Detect which cell encompasses the target text, then output its [X, Y] center coordinate. 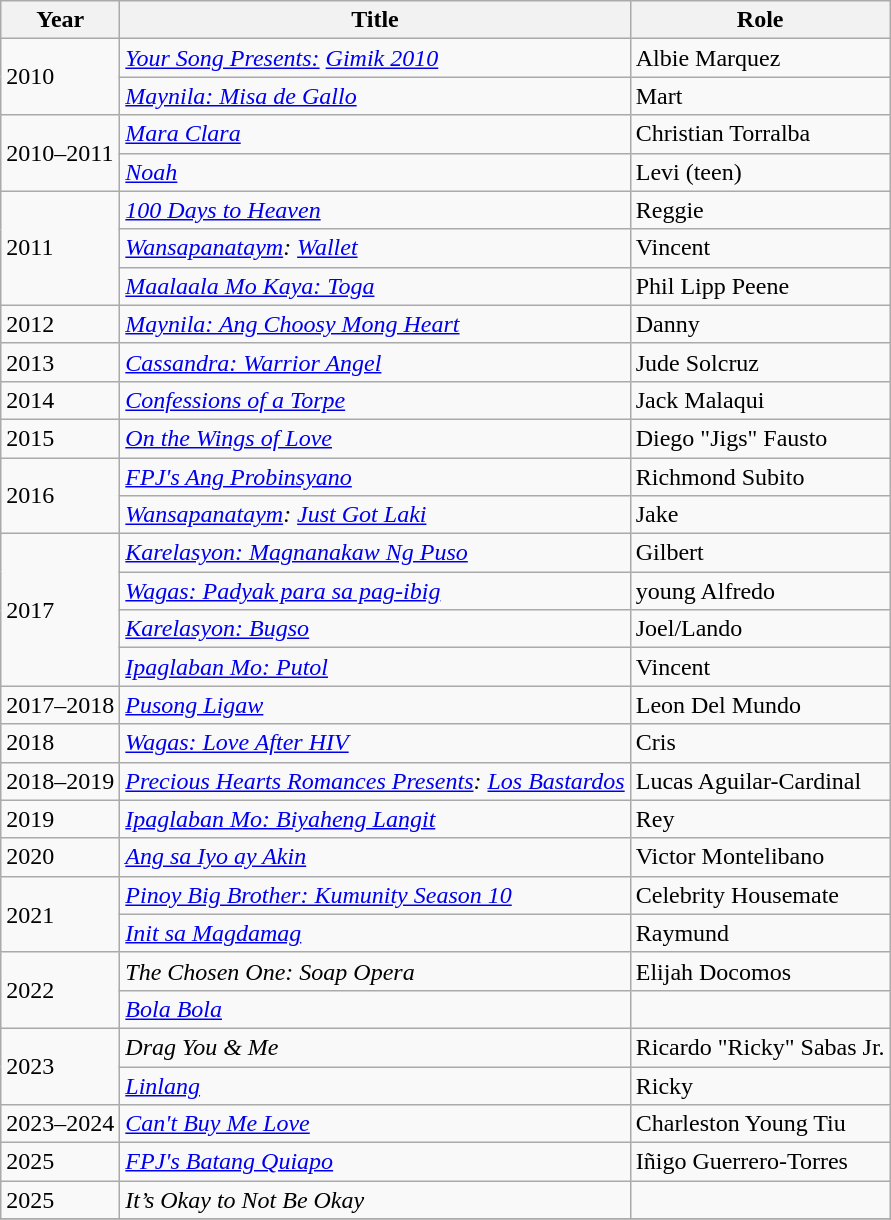
Jack Malaqui [760, 400]
2013 [60, 362]
2017 [60, 610]
Charleston Young Tiu [760, 1124]
Levi (teen) [760, 172]
2023–2024 [60, 1124]
FPJ's Ang Probinsyano [375, 477]
2018 [60, 743]
2019 [60, 819]
FPJ's Batang Quiapo [375, 1162]
Wansapanataym: Wallet [375, 248]
young Alfredo [760, 591]
Joel/Lando [760, 629]
2023 [60, 1066]
Albie Marquez [760, 58]
Noah [375, 172]
Title [375, 20]
Danny [760, 324]
Drag You & Me [375, 1047]
Mara Clara [375, 134]
2012 [60, 324]
Wagas: Love After HIV [375, 743]
Raymund [760, 933]
2017–2018 [60, 705]
Wagas: Padyak para sa pag-ibig [375, 591]
Elijah Docomos [760, 971]
Bola Bola [375, 1009]
2015 [60, 438]
Your Song Presents: Gimik 2010 [375, 58]
2014 [60, 400]
Karelasyon: Bugso [375, 629]
Reggie [760, 210]
Ang sa Iyo ay Akin [375, 857]
Maynila: Ang Choosy Mong Heart [375, 324]
2010 [60, 77]
Mart [760, 96]
Celebrity Housemate [760, 895]
Ricky [760, 1085]
2016 [60, 496]
Wansapanataym: Just Got Laki [375, 515]
2010–2011 [60, 153]
Confessions of a Torpe [375, 400]
Pinoy Big Brother: Kumunity Season 10 [375, 895]
The Chosen One: Soap Opera [375, 971]
2020 [60, 857]
Diego "Jigs" Fausto [760, 438]
Maynila: Misa de Gallo [375, 96]
Jude Solcruz [760, 362]
Cris [760, 743]
Pusong Ligaw [375, 705]
Cassandra: Warrior Angel [375, 362]
Victor Montelibano [760, 857]
100 Days to Heaven [375, 210]
2011 [60, 248]
Maalaala Mo Kaya: Toga [375, 286]
Year [60, 20]
Ricardo "Ricky" Sabas Jr. [760, 1047]
It’s Okay to Not Be Okay [375, 1200]
Lucas Aguilar-Cardinal [760, 781]
Iñigo Guerrero-Torres [760, 1162]
Precious Hearts Romances Presents: Los Bastardos [375, 781]
Phil Lipp Peene [760, 286]
On the Wings of Love [375, 438]
Ipaglaban Mo: Putol [375, 667]
Christian Torralba [760, 134]
Init sa Magdamag [375, 933]
Linlang [375, 1085]
Gilbert [760, 553]
2022 [60, 990]
2021 [60, 914]
Rey [760, 819]
Can't Buy Me Love [375, 1124]
Role [760, 20]
Jake [760, 515]
Ipaglaban Mo: Biyaheng Langit [375, 819]
Karelasyon: Magnanakaw Ng Puso [375, 553]
Leon Del Mundo [760, 705]
Richmond Subito [760, 477]
2018–2019 [60, 781]
